From the cell containing the given text, extract its center point as [x, y] coordinate. 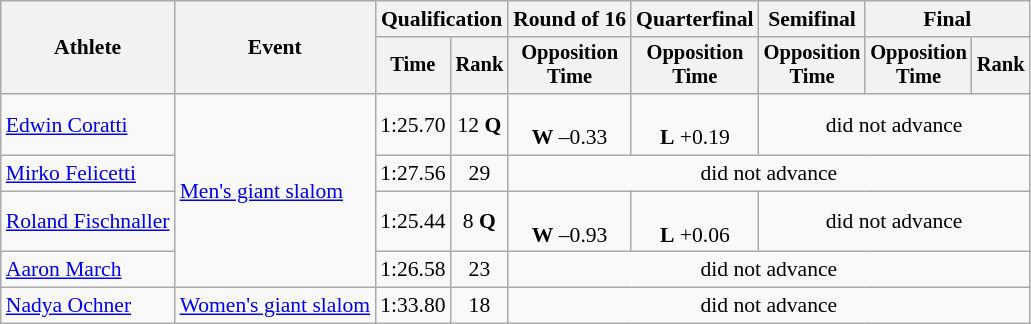
Edwin Coratti [88, 124]
Aaron March [88, 270]
Roland Fischnaller [88, 222]
1:27.56 [412, 174]
Quarterfinal [695, 19]
Final [947, 19]
18 [480, 306]
W –0.33 [570, 124]
Athlete [88, 48]
1:33.80 [412, 306]
L +0.06 [695, 222]
Qualification [442, 19]
23 [480, 270]
Semifinal [812, 19]
1:25.44 [412, 222]
Men's giant slalom [276, 191]
Round of 16 [570, 19]
12 Q [480, 124]
8 Q [480, 222]
1:26.58 [412, 270]
Event [276, 48]
Nadya Ochner [88, 306]
1:25.70 [412, 124]
Time [412, 66]
Women's giant slalom [276, 306]
29 [480, 174]
W –0.93 [570, 222]
Mirko Felicetti [88, 174]
L +0.19 [695, 124]
